Capture the cell that displays the provided text and extract its [x, y] central coordinate. 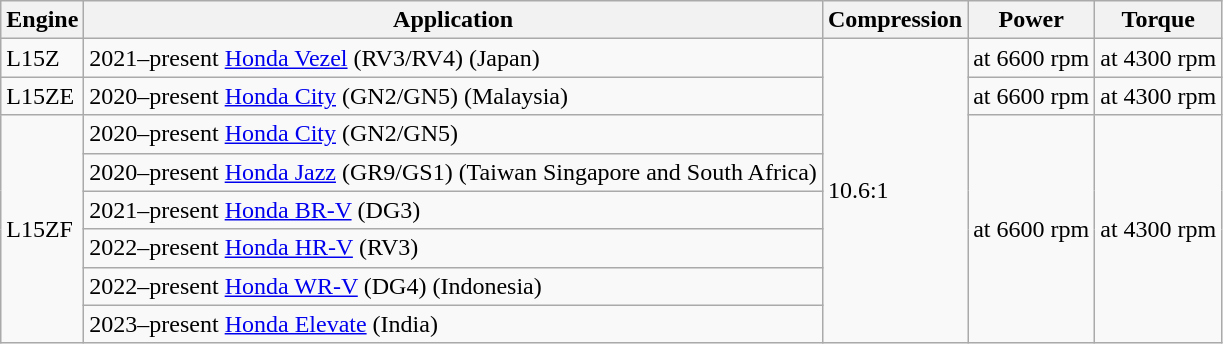
2020–present Honda City (GN2/GN5) (Malaysia) [454, 96]
Power [1032, 20]
2022–present Honda WR-V (DG4) (Indonesia) [454, 286]
2021–present Honda Vezel (RV3/RV4) (Japan) [454, 58]
2020–present Honda Jazz (GR9/GS1) (Taiwan Singapore and South Africa) [454, 172]
Engine [42, 20]
L15ZE [42, 96]
10.6:1 [894, 191]
Compression [894, 20]
Application [454, 20]
Torque [1158, 20]
2023–present Honda Elevate (India) [454, 324]
2021–present Honda BR-V (DG3) [454, 210]
L15ZF [42, 229]
2020–present Honda City (GN2/GN5) [454, 134]
2022–present Honda HR-V (RV3) [454, 248]
L15Z [42, 58]
